Extract the (x, y) coordinate from the center of the cell holding the provided text.  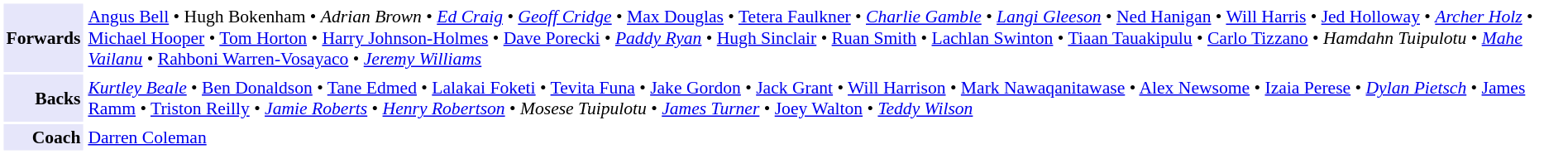
Darren Coleman (825, 137)
Backs (43, 98)
Coach (43, 137)
Forwards (43, 37)
